Provide the [x, y] coordinate of the cell's center where the given text is located.  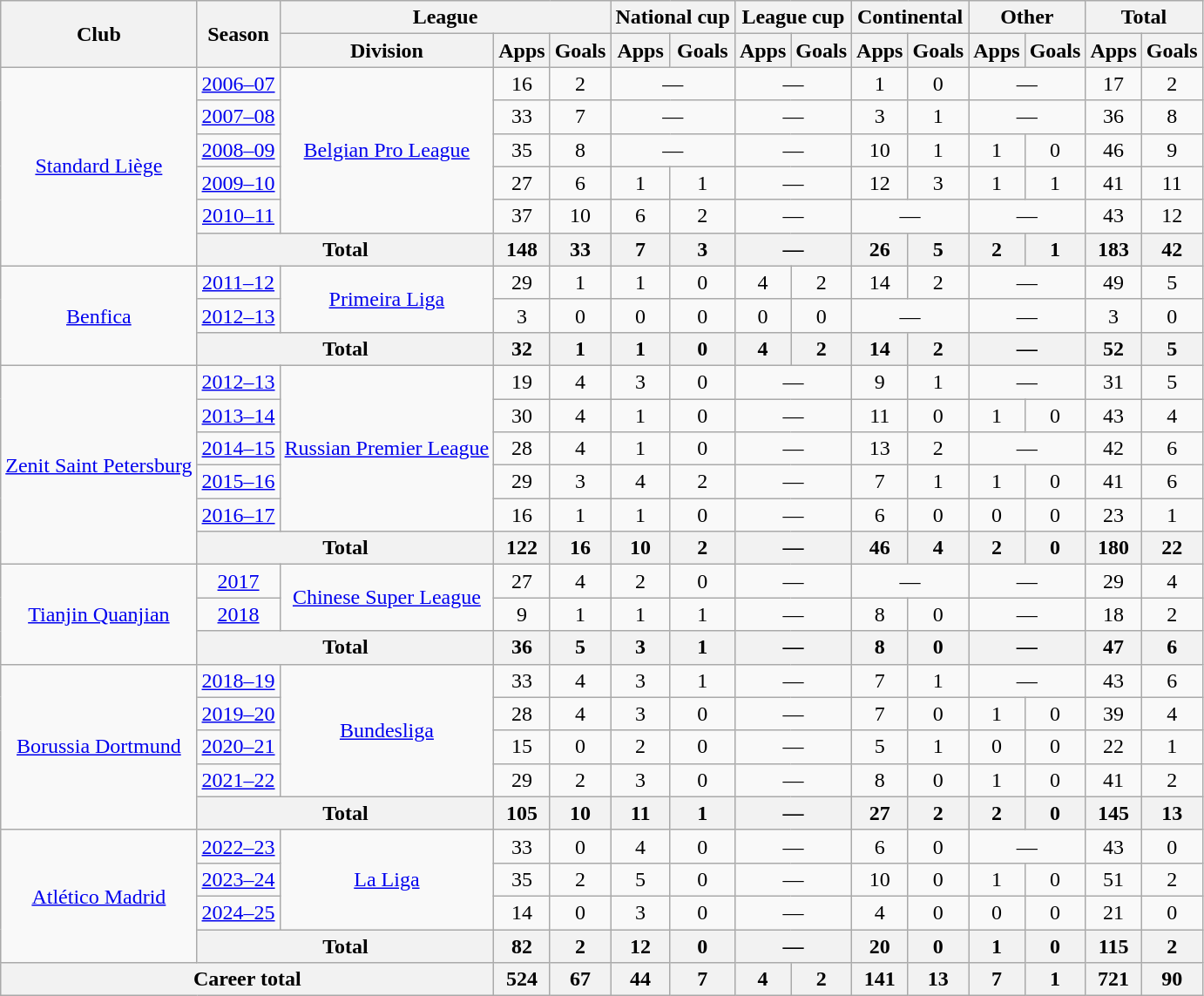
2010–11 [239, 216]
26 [880, 249]
Club [99, 34]
Tianjin Quanjian [99, 614]
League cup [793, 17]
141 [880, 979]
2018 [239, 614]
44 [640, 979]
19 [522, 382]
18 [1113, 614]
2023–24 [239, 879]
Division [387, 51]
115 [1113, 945]
2006–07 [239, 84]
Bundesliga [387, 730]
Borussia Dortmund [99, 747]
524 [522, 979]
Primeira Liga [387, 299]
145 [1113, 813]
Other [1027, 17]
Career total [247, 979]
39 [1113, 714]
2022–23 [239, 846]
15 [522, 747]
37 [522, 216]
122 [522, 548]
National cup [673, 17]
2013–14 [239, 416]
Belgian Pro League [387, 150]
2014–15 [239, 449]
721 [1113, 979]
2018–19 [239, 681]
2021–22 [239, 780]
2009–10 [239, 183]
2015–16 [239, 482]
180 [1113, 548]
148 [522, 249]
183 [1113, 249]
2011–12 [239, 282]
51 [1113, 879]
Zenit Saint Petersburg [99, 464]
82 [522, 945]
2017 [239, 581]
2016–17 [239, 515]
20 [880, 945]
Continental [910, 17]
2007–08 [239, 117]
67 [580, 979]
Atlético Madrid [99, 896]
90 [1172, 979]
17 [1113, 84]
Standard Liège [99, 166]
23 [1113, 515]
32 [522, 349]
2019–20 [239, 714]
105 [522, 813]
47 [1113, 647]
Benfica [99, 315]
31 [1113, 382]
2020–21 [239, 747]
2024–25 [239, 912]
La Liga [387, 879]
30 [522, 416]
Chinese Super League [387, 598]
2008–09 [239, 150]
Russian Premier League [387, 448]
21 [1113, 912]
49 [1113, 282]
League [445, 17]
52 [1113, 349]
Season [239, 34]
